Output the [X, Y] coordinate of the center of the cell containing the given text.  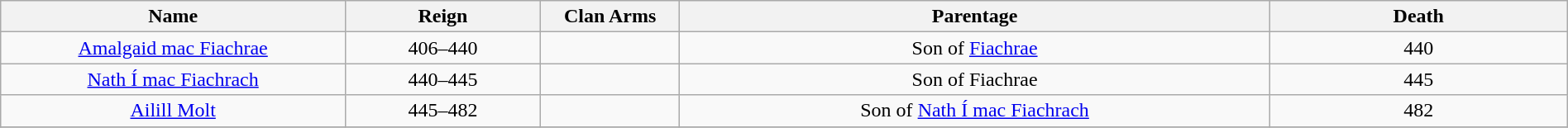
Son of Nath Í mac Fiachrach [974, 111]
Amalgaid mac Fiachrae [174, 48]
445 [1418, 79]
406–440 [443, 48]
Death [1418, 17]
Ailill Molt [174, 111]
Name [174, 17]
445–482 [443, 111]
Reign [443, 17]
Parentage [974, 17]
Nath Í mac Fiachrach [174, 79]
482 [1418, 111]
440–445 [443, 79]
Clan Arms [610, 17]
440 [1418, 48]
